Extract the [x, y] coordinate from the center of the cell holding the provided text.  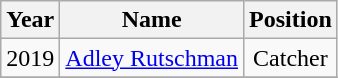
Catcher [291, 58]
Position [291, 20]
Name [152, 20]
2019 [30, 58]
Adley Rutschman [152, 58]
Year [30, 20]
